Scan for the cell matching the given text and deliver its (x, y) coordinate at center. 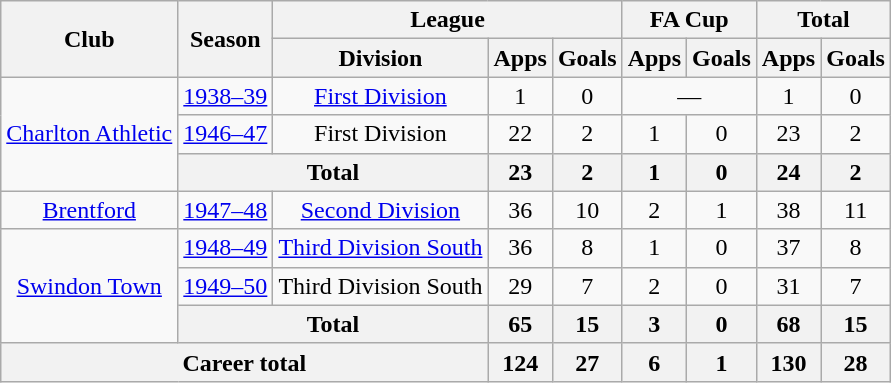
29 (520, 286)
― (689, 96)
1946–47 (226, 134)
24 (788, 172)
Club (90, 39)
130 (788, 362)
League (448, 20)
10 (587, 210)
1949–50 (226, 286)
Swindon Town (90, 286)
1948–49 (226, 248)
38 (788, 210)
65 (520, 324)
Brentford (90, 210)
68 (788, 324)
27 (587, 362)
31 (788, 286)
124 (520, 362)
1947–48 (226, 210)
Charlton Athletic (90, 134)
11 (856, 210)
3 (654, 324)
1938–39 (226, 96)
6 (654, 362)
Season (226, 39)
Second Division (380, 210)
37 (788, 248)
28 (856, 362)
Career total (244, 362)
Division (380, 58)
22 (520, 134)
FA Cup (689, 20)
